Scan for the cell matching the given text and deliver its [x, y] coordinate at center. 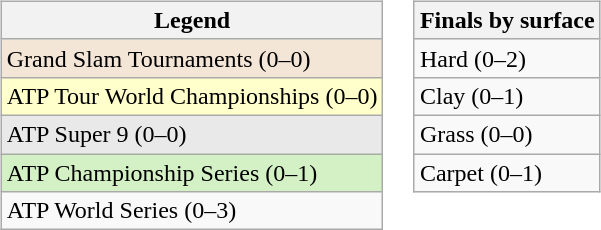
Carpet (0–1) [507, 173]
ATP World Series (0–3) [192, 211]
Clay (0–1) [507, 96]
ATP Tour World Championships (0–0) [192, 96]
Legend [192, 20]
Grand Slam Tournaments (0–0) [192, 58]
ATP Super 9 (0–0) [192, 134]
Grass (0–0) [507, 134]
Hard (0–2) [507, 58]
Finals by surface [507, 20]
ATP Championship Series (0–1) [192, 173]
